Pinpoint the cell where the given text exists, returning its [x, y] midpoint coordinate. 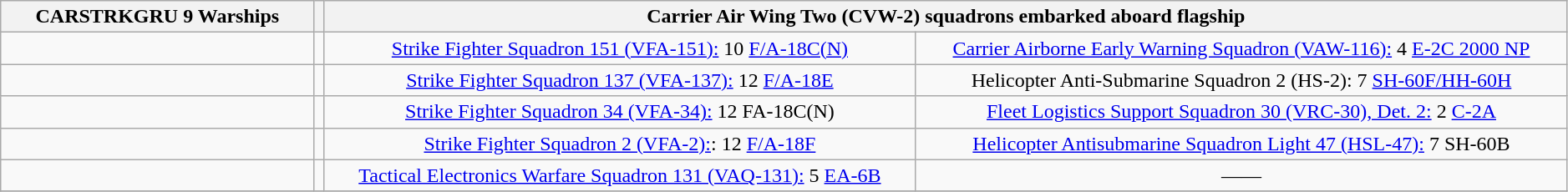
Carrier Airborne Early Warning Squadron (VAW-116): 4 E-2C 2000 NP [1241, 48]
Helicopter Anti-Submarine Squadron 2 (HS-2): 7 SH-60F/HH-60H [1241, 80]
Helicopter Antisubmarine Squadron Light 47 (HSL-47): 7 SH-60B [1241, 144]
Carrier Air Wing Two (CVW-2) squadrons embarked aboard flagship [946, 17]
Fleet Logistics Support Squadron 30 (VRC-30), Det. 2: 2 C-2A [1241, 112]
Strike Fighter Squadron 151 (VFA-151): 10 F/A-18C(N) [620, 48]
Strike Fighter Squadron 137 (VFA-137): 12 F/A-18E [620, 80]
—— [1241, 175]
Strike Fighter Squadron 2 (VFA-2):: 12 F/A-18F [620, 144]
Strike Fighter Squadron 34 (VFA-34): 12 FA-18C(N) [620, 112]
CARSTRKGRU 9 Warships [157, 17]
Tactical Electronics Warfare Squadron 131 (VAQ-131): 5 EA-6B [620, 175]
